Find where the given text appears and provide that cell's center as (X, Y) coordinate. 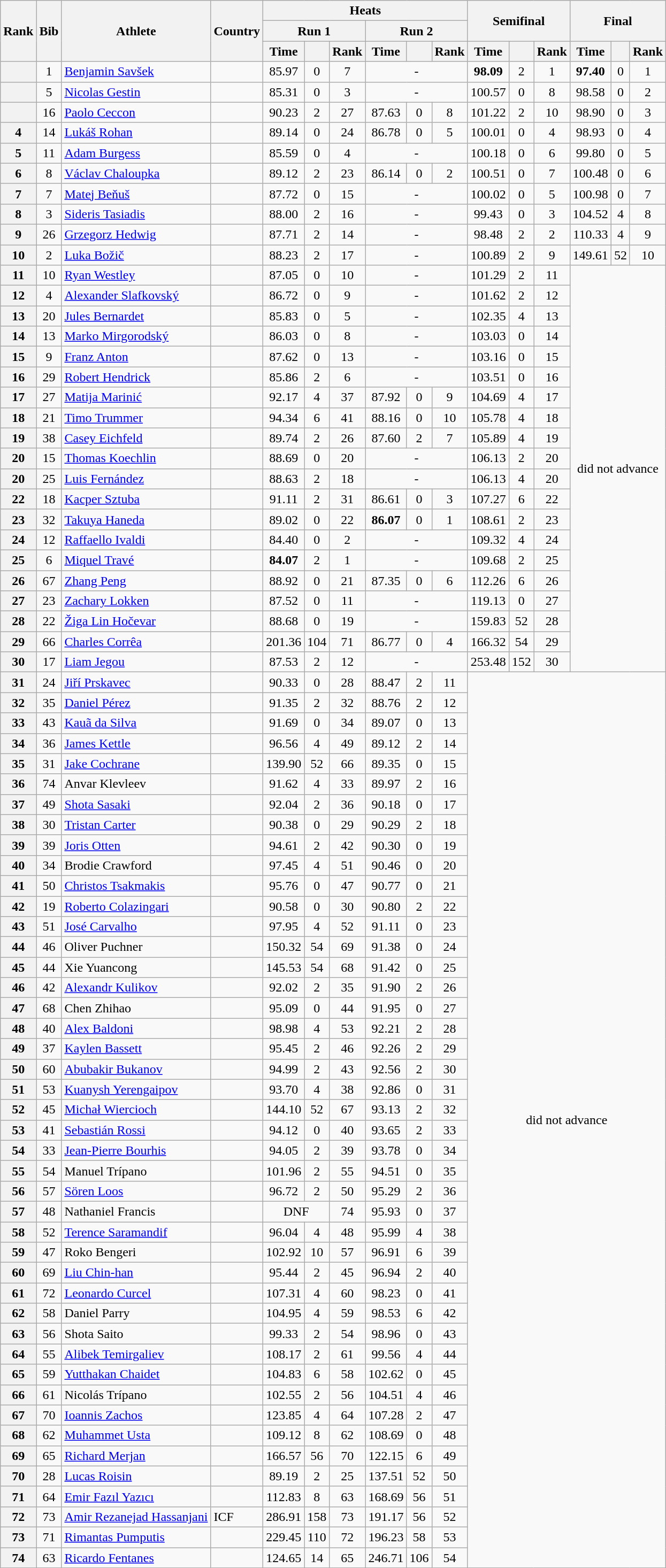
100.57 (488, 92)
Matija Marinić (136, 397)
Luis Fernández (136, 479)
95.29 (386, 1191)
Run 2 (416, 31)
196.23 (386, 1537)
Alexander Slafkovský (136, 296)
104.52 (591, 214)
89.35 (386, 764)
92.56 (386, 1069)
89.02 (284, 519)
Abubakir Bukanov (136, 1069)
Joris Otten (136, 845)
Charles Corrêa (136, 642)
92.26 (386, 1049)
103.51 (488, 377)
Michał Wiercioch (136, 1110)
88.92 (284, 580)
100.89 (488, 255)
90.77 (386, 886)
94.61 (284, 845)
87.35 (386, 580)
100.98 (591, 194)
Rimantas Pumputis (136, 1537)
166.32 (488, 642)
105.89 (488, 438)
89.74 (284, 438)
90.80 (386, 906)
84.40 (284, 540)
89.19 (284, 1476)
168.69 (386, 1496)
91.35 (284, 703)
88.76 (386, 703)
96.94 (386, 1273)
100.02 (488, 194)
124.65 (284, 1558)
Grzegorz Hedwig (136, 234)
104.95 (284, 1313)
Final (617, 21)
107.31 (284, 1293)
Emir Fazıl Yazıcı (136, 1496)
109.32 (488, 540)
92.21 (386, 1028)
90.46 (386, 865)
Nathaniel Francis (136, 1211)
93.13 (386, 1110)
97.95 (284, 927)
Run 1 (315, 31)
Franz Anton (136, 357)
89.97 (386, 784)
Jake Cochrane (136, 764)
100.51 (488, 173)
Jules Bernardet (136, 316)
James Kettle (136, 743)
Casey Eichfeld (136, 438)
103.16 (488, 357)
137.51 (386, 1476)
90.33 (284, 682)
84.07 (284, 560)
Xie Yuancong (136, 967)
100.18 (488, 153)
87.60 (386, 438)
Country (237, 31)
102.55 (284, 1395)
Bib (49, 31)
Liam Jegou (136, 662)
Heats (365, 11)
93.78 (386, 1150)
286.91 (284, 1517)
86.72 (284, 296)
99.80 (591, 153)
96.72 (284, 1191)
94.34 (284, 418)
122.15 (386, 1456)
98.09 (488, 72)
112.26 (488, 580)
201.36 (284, 642)
99.33 (284, 1334)
Paolo Ceccon (136, 112)
90.30 (386, 845)
DNF (296, 1211)
Terence Saramandif (136, 1232)
Anvar Klevleev (136, 784)
87.63 (386, 112)
87.62 (284, 357)
90.23 (284, 112)
123.85 (284, 1415)
88.23 (284, 255)
85.83 (284, 316)
Luka Božič (136, 255)
Zachary Lokken (136, 601)
112.83 (284, 1496)
Christos Tsakmakis (136, 886)
Miquel Travé (136, 560)
Ioannis Zachos (136, 1415)
Alex Baldoni (136, 1028)
Richard Merjan (136, 1456)
95.93 (386, 1211)
101.22 (488, 112)
88.63 (284, 479)
85.59 (284, 153)
95.44 (284, 1273)
Daniel Pérez (136, 703)
102.62 (386, 1374)
86.14 (386, 173)
100.48 (591, 173)
97.40 (591, 72)
86.78 (386, 133)
98.23 (386, 1293)
94.99 (284, 1069)
108.69 (386, 1435)
95.76 (284, 886)
Benjamin Savšek (136, 72)
98.93 (591, 133)
102.35 (488, 316)
166.57 (284, 1456)
Semifinal (519, 21)
108.17 (284, 1354)
96.91 (386, 1252)
99.43 (488, 214)
Shota Saito (136, 1334)
95.09 (284, 1008)
Kacper Sztuba (136, 499)
98.90 (591, 112)
89.07 (386, 723)
87.72 (284, 194)
98.58 (591, 92)
104.83 (284, 1374)
Daniel Parry (136, 1313)
150.32 (284, 947)
Alexandr Kulikov (136, 988)
94.51 (386, 1171)
94.12 (284, 1130)
98.98 (284, 1028)
119.13 (488, 601)
103.03 (488, 336)
86.77 (386, 642)
91.95 (386, 1008)
101.29 (488, 275)
Kuanysh Yerengaipov (136, 1089)
88.47 (386, 682)
144.10 (284, 1110)
86.03 (284, 336)
Nicolas Gestin (136, 92)
Zhang Peng (136, 580)
85.86 (284, 377)
Manuel Trípano (136, 1171)
96.04 (284, 1232)
Roko Bengeri (136, 1252)
86.61 (386, 499)
87.05 (284, 275)
106 (419, 1558)
104 (317, 642)
Žiga Lin Hočevar (136, 621)
93.70 (284, 1089)
102.92 (284, 1252)
Timo Trummer (136, 418)
110.33 (591, 234)
87.71 (284, 234)
191.17 (386, 1517)
98.48 (488, 234)
108.61 (488, 519)
Lukáš Rohan (136, 133)
Takuya Haneda (136, 519)
91.62 (284, 784)
85.31 (284, 92)
ICF (237, 1517)
Nicolás Trípano (136, 1395)
100.01 (488, 133)
Alibek Temirgaliev (136, 1354)
Ryan Westley (136, 275)
152 (521, 662)
91.42 (386, 967)
145.53 (284, 967)
Shota Sasaki (136, 804)
91.90 (386, 988)
101.96 (284, 1171)
104.69 (488, 397)
Ricardo Fentanes (136, 1558)
246.71 (386, 1558)
Adam Burgess (136, 153)
92.04 (284, 804)
Tristan Carter (136, 825)
109.68 (488, 560)
98.53 (386, 1313)
Jiří Prskavec (136, 682)
Václav Chaloupka (136, 173)
Sebastián Rossi (136, 1130)
107.28 (386, 1415)
86.07 (386, 519)
88.69 (284, 458)
Leonardo Curcel (136, 1293)
Jean-Pierre Bourhis (136, 1150)
105.78 (488, 418)
87.52 (284, 601)
101.62 (488, 296)
89.14 (284, 133)
Sören Loos (136, 1191)
Thomas Koechlin (136, 458)
104.51 (386, 1395)
Raffaello Ivaldi (136, 540)
109.12 (284, 1435)
94.05 (284, 1150)
Roberto Colazingari (136, 906)
88.68 (284, 621)
87.92 (386, 397)
Oliver Puchner (136, 947)
José Carvalho (136, 927)
Brodie Crawford (136, 865)
88.00 (284, 214)
91.69 (284, 723)
Chen Zhihao (136, 1008)
92.17 (284, 397)
Lucas Roisin (136, 1476)
229.45 (284, 1537)
149.61 (591, 255)
93.65 (386, 1130)
95.99 (386, 1232)
98.96 (386, 1334)
110 (317, 1537)
Marko Mirgorodský (136, 336)
Kauã da Silva (136, 723)
87.53 (284, 662)
85.97 (284, 72)
91.38 (386, 947)
Sideris Tasiadis (136, 214)
95.45 (284, 1049)
90.38 (284, 825)
92.86 (386, 1089)
107.27 (488, 499)
Kaylen Bassett (136, 1049)
99.56 (386, 1354)
Amir Rezanejad Hassanjani (136, 1517)
Yutthakan Chaidet (136, 1374)
Matej Beňuš (136, 194)
92.02 (284, 988)
159.83 (488, 621)
88.16 (386, 418)
253.48 (488, 662)
139.90 (284, 764)
90.58 (284, 906)
Liu Chin-han (136, 1273)
90.29 (386, 825)
Robert Hendrick (136, 377)
97.45 (284, 865)
90.18 (386, 804)
Athlete (136, 31)
Muhammet Usta (136, 1435)
96.56 (284, 743)
158 (317, 1517)
